Return (x, y) of the center of cell containing provided text 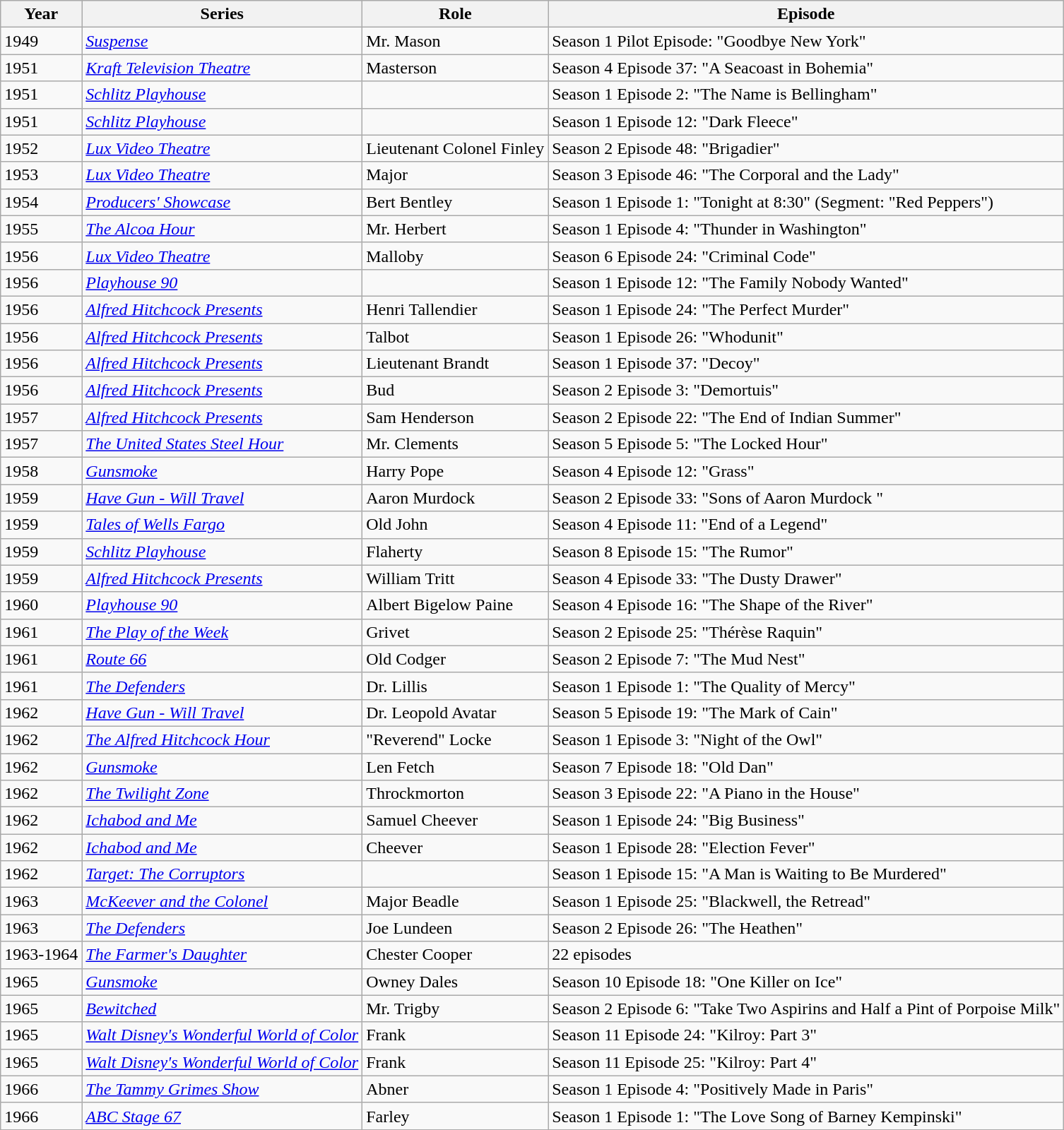
1963-1964 (41, 955)
Season 8 Episode 15: "The Rumor" (806, 552)
The United States Steel Hour (222, 444)
Target: The Corruptors (222, 874)
Season 2 Episode 3: "Demortuis" (806, 391)
Season 1 Episode 3: "Night of the Owl" (806, 739)
Cheever (455, 847)
Season 1 Episode 4: "Thunder in Washington" (806, 229)
Samuel Cheever (455, 821)
Suspense (222, 41)
Season 2 Episode 33: "Sons of Aaron Murdock " (806, 498)
Year (41, 14)
1954 (41, 202)
Season 2 Episode 22: "The End of Indian Summer" (806, 417)
Major (455, 175)
Season 1 Episode 25: "Blackwell, the Retread" (806, 901)
Season 1 Pilot Episode: "Goodbye New York" (806, 41)
Lieutenant Brandt (455, 364)
Season 1 Episode 28: "Election Fever" (806, 847)
Season 10 Episode 18: "One Killer on Ice" (806, 982)
Chester Cooper (455, 955)
Season 1 Episode 4: "Positively Made in Paris" (806, 1089)
Bud (455, 391)
"Reverend" Locke (455, 739)
Mr. Clements (455, 444)
Bert Bentley (455, 202)
1952 (41, 148)
Mr. Trigby (455, 1009)
Old Codger (455, 659)
The Alcoa Hour (222, 229)
Season 1 Episode 1: "Tonight at 8:30" (Segment: "Red Peppers") (806, 202)
Series (222, 14)
Mr. Herbert (455, 229)
Season 2 Episode 6: "Take Two Aspirins and Half a Pint of Porpoise Milk" (806, 1009)
Season 7 Episode 18: "Old Dan" (806, 766)
Season 2 Episode 7: "The Mud Nest" (806, 659)
Sam Henderson (455, 417)
1958 (41, 471)
McKeever and the Colonel (222, 901)
Season 4 Episode 16: "The Shape of the River" (806, 605)
William Tritt (455, 578)
Malloby (455, 256)
Tales of Wells Fargo (222, 525)
Role (455, 14)
ABC Stage 67 (222, 1116)
Season 4 Episode 11: "End of a Legend" (806, 525)
Season 3 Episode 22: "A Piano in the House" (806, 794)
1953 (41, 175)
22 episodes (806, 955)
Major Beadle (455, 901)
Joe Lundeen (455, 928)
The Play of the Week (222, 632)
Season 5 Episode 19: "The Mark of Cain" (806, 713)
1949 (41, 41)
Season 1 Episode 1: "The Love Song of Barney Kempinski" (806, 1116)
Season 1 Episode 26: "Whodunit" (806, 337)
Len Fetch (455, 766)
Season 11 Episode 25: "Kilroy: Part 4" (806, 1062)
Mr. Mason (455, 41)
Old John (455, 525)
Episode (806, 14)
Season 5 Episode 5: "The Locked Hour" (806, 444)
Season 4 Episode 33: "The Dusty Drawer" (806, 578)
Owney Dales (455, 982)
Season 1 Episode 12: "Dark Fleece" (806, 121)
The Twilight Zone (222, 794)
Season 1 Episode 2: "The Name is Bellingham" (806, 95)
Season 1 Episode 24: "The Perfect Murder" (806, 309)
Harry Pope (455, 471)
Albert Bigelow Paine (455, 605)
Season 4 Episode 12: "Grass" (806, 471)
Producers' Showcase (222, 202)
1960 (41, 605)
Season 1 Episode 24: "Big Business" (806, 821)
Aaron Murdock (455, 498)
Flaherty (455, 552)
The Farmer's Daughter (222, 955)
Bewitched (222, 1009)
Season 11 Episode 24: "Kilroy: Part 3" (806, 1035)
Season 2 Episode 25: "Thérèse Raquin" (806, 632)
Season 1 Episode 37: "Decoy" (806, 364)
Season 1 Episode 1: "The Quality of Mercy" (806, 686)
Talbot (455, 337)
Masterson (455, 68)
Farley (455, 1116)
Season 1 Episode 15: "A Man is Waiting to Be Murdered" (806, 874)
Season 3 Episode 46: "The Corporal and the Lady" (806, 175)
Season 1 Episode 12: "The Family Nobody Wanted" (806, 282)
Grivet (455, 632)
Henri Tallendier (455, 309)
Throckmorton (455, 794)
Dr. Leopold Avatar (455, 713)
The Alfred Hitchcock Hour (222, 739)
1955 (41, 229)
Route 66 (222, 659)
Season 4 Episode 37: "A Seacoast in Bohemia" (806, 68)
The Tammy Grimes Show (222, 1089)
Lieutenant Colonel Finley (455, 148)
Season 6 Episode 24: "Criminal Code" (806, 256)
Kraft Television Theatre (222, 68)
Dr. Lillis (455, 686)
Season 2 Episode 48: "Brigadier" (806, 148)
Abner (455, 1089)
Season 2 Episode 26: "The Heathen" (806, 928)
